Search for the cell housing the specified text and yield its [x, y] center coordinate. 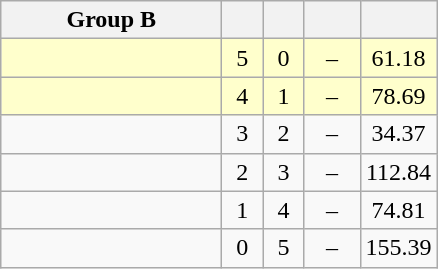
Group B [112, 20]
112.84 [398, 172]
74.81 [398, 210]
78.69 [398, 96]
155.39 [398, 248]
34.37 [398, 134]
61.18 [398, 58]
